Determine the (X, Y) coordinate at the center of the cell enclosing the given text.  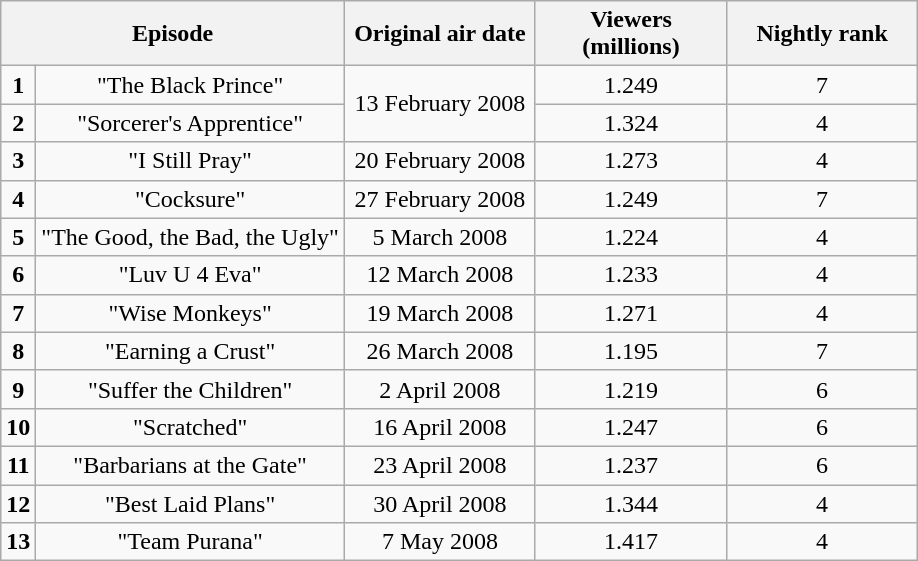
"Earning a Crust" (190, 351)
1.247 (630, 427)
1.224 (630, 237)
1.344 (630, 503)
"Barbarians at the Gate" (190, 465)
1.233 (630, 275)
13 February 2008 (440, 104)
"Sorcerer's Apprentice" (190, 123)
Episode (173, 34)
1 (18, 85)
8 (18, 351)
26 March 2008 (440, 351)
2 April 2008 (440, 389)
1.219 (630, 389)
10 (18, 427)
Original air date (440, 34)
2 (18, 123)
13 (18, 542)
12 March 2008 (440, 275)
20 February 2008 (440, 161)
"I Still Pray" (190, 161)
3 (18, 161)
11 (18, 465)
"Wise Monkeys" (190, 313)
1.195 (630, 351)
5 March 2008 (440, 237)
23 April 2008 (440, 465)
"Suffer the Children" (190, 389)
30 April 2008 (440, 503)
Nightly rank (822, 34)
7 May 2008 (440, 542)
1.271 (630, 313)
16 April 2008 (440, 427)
5 (18, 237)
"Team Purana" (190, 542)
Viewers(millions) (630, 34)
27 February 2008 (440, 199)
"Cocksure" (190, 199)
1.324 (630, 123)
1.237 (630, 465)
1.273 (630, 161)
"The Good, the Bad, the Ugly" (190, 237)
12 (18, 503)
"Best Laid Plans" (190, 503)
"Luv U 4 Eva" (190, 275)
9 (18, 389)
"Scratched" (190, 427)
19 March 2008 (440, 313)
"The Black Prince" (190, 85)
1.417 (630, 542)
